Find where the given text appears and provide that cell's center as [x, y] coordinate. 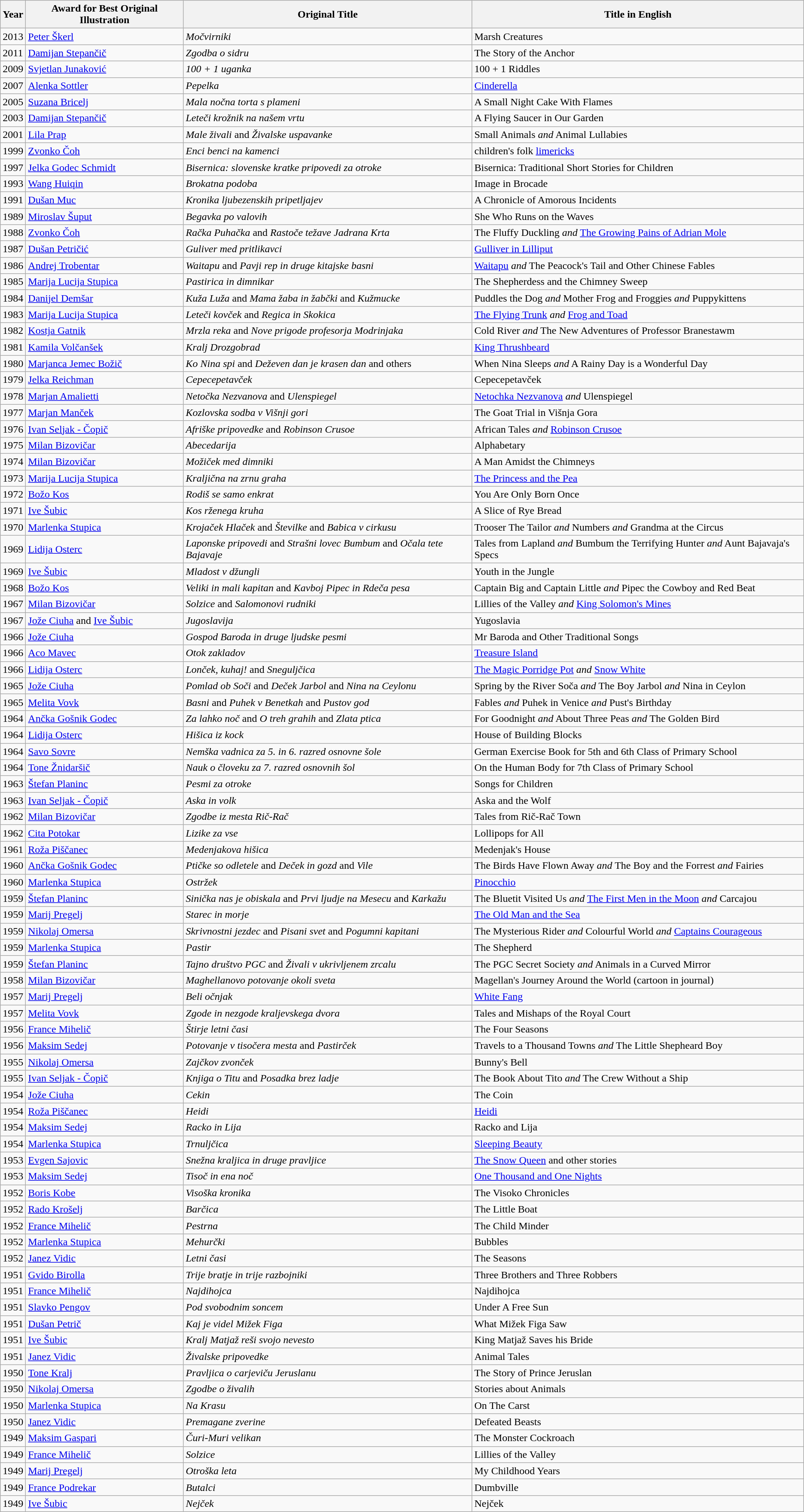
Songs for Children [638, 784]
On the Human Body for 7th Class of Primary School [638, 768]
Kraljična na zrnu graha [328, 478]
Cold River and The New Adventures of Professor Branestawm [638, 331]
Pinocchio [638, 882]
1987 [13, 249]
Kralj Matjaž reši svojo nevesto [328, 1340]
House of Building Blocks [638, 735]
Year [13, 15]
Laponske pripovedi and Strašni lovec Bumbum and Očala tete Bajavaje [328, 549]
The Seasons [638, 1258]
Zgodba o sidru [328, 53]
Lollipops for All [638, 833]
One Thousand and One Nights [638, 1176]
Basni and Puhek v Benetkah and Pustov god [328, 702]
Pastir [328, 947]
Pepelka [328, 86]
2009 [13, 69]
Kostja Gatnik [105, 331]
1968 [13, 588]
Abecedarija [328, 445]
The Goat Trial in Višnja Gora [638, 412]
White Fang [638, 996]
1974 [13, 461]
Cekin [328, 1095]
Lonček, kuhaj! and Sneguljčica [328, 669]
Small Animals and Animal Lullabies [638, 134]
Yugoslavia [638, 620]
Title in English [638, 15]
Stories about Animals [638, 1389]
Animal Tales [638, 1356]
Knjiga o Titu and Posadka brez ladje [328, 1078]
1973 [13, 478]
Danijel Demšar [105, 298]
Waitapu and Pavji rep in druge kitajske basni [328, 266]
Fables and Puhek in Venice and Pust's Birthday [638, 702]
Štirje letni časi [328, 1029]
1983 [13, 315]
The Shepherd [638, 947]
Tales from Rič-Rač Town [638, 817]
Pesmi za otroke [328, 784]
Ko Nina spi and Deževen dan je krasen dan and others [328, 363]
2013 [13, 37]
Gulliver in Lilliput [638, 249]
Waitapu and The Peacock's Tail and Other Chinese Fables [638, 266]
2001 [13, 134]
2005 [13, 102]
Tone Kralj [105, 1373]
Aco Mavec [105, 653]
Snežna kraljica in druge pravljice [328, 1160]
Magellan's Journey Around the World (cartoon in journal) [638, 980]
Lizike za vse [328, 833]
Wang Huiqin [105, 183]
1977 [13, 412]
2003 [13, 118]
Aska in volk [328, 800]
Pravljica o carjeviču Jeruslanu [328, 1373]
The Birds Have Flown Away and The Boy and the Forrest and Fairies [638, 866]
Youth in the Jungle [638, 571]
Miroslav Šuput [105, 216]
Zgodbe iz mesta Rič-Rač [328, 817]
Mladost v džungli [328, 571]
The Mysterious Rider and Colourful World and Captains Courageous [638, 931]
The Book About Tito and The Crew Without a Ship [638, 1078]
Sinička nas je obiskala and Prvi ljudje na Mesecu and Karkažu [328, 898]
1993 [13, 183]
Močvirniki [328, 37]
Butalci [328, 1487]
Rodiš se samo enkrat [328, 495]
Trije bratje in trije razbojniki [328, 1275]
Lillies of the Valley [638, 1454]
For Goodnight and About Three Peas and The Golden Bird [638, 718]
A Flying Saucer in Our Garden [638, 118]
Solzice and Salomonovi rudniki [328, 604]
1982 [13, 331]
Trooser The Tailor and Numbers and Grandma at the Circus [638, 527]
The Four Seasons [638, 1029]
1961 [13, 849]
1997 [13, 167]
The Monster Cockroach [638, 1438]
1988 [13, 233]
Image in Brocade [638, 183]
The Bluetit Visited Us and The First Men in the Moon and Carcajou [638, 898]
A Small Night Cake With Flames [638, 102]
Solzice [328, 1454]
King Thrushbeard [638, 347]
Premagane zverine [328, 1422]
Dušan Petričić [105, 249]
Kos rženega kruha [328, 511]
1989 [13, 216]
Aska and the Wolf [638, 800]
Pod svobodnim soncem [328, 1307]
Otok zakladov [328, 653]
Starec in morje [328, 915]
Savo Sovre [105, 751]
1985 [13, 282]
Dušan Muc [105, 200]
Gospod Baroda in druge ljudske pesmi [328, 637]
The Snow Queen and other stories [638, 1160]
Begavka po valovih [328, 216]
Peter Škerl [105, 37]
Dumbville [638, 1487]
Boris Kobe [105, 1193]
1981 [13, 347]
Na Krasu [328, 1405]
1980 [13, 363]
Leteči kovček and Regica in Skokica [328, 315]
Trnuljčica [328, 1144]
The Fluffy Duckling and The Growing Pains of Adrian Mole [638, 233]
Cinderella [638, 86]
Pestrna [328, 1225]
A Slice of Rye Bread [638, 511]
Kronika ljubezenskih pripetljajev [328, 200]
Živalske pripovedke [328, 1356]
1979 [13, 380]
Zgodbe o živalih [328, 1389]
Zgode in nezgode kraljevskega dvora [328, 1013]
Afriške pripovedke and Robinson Crusoe [328, 429]
Under A Free Sun [638, 1307]
1986 [13, 266]
1970 [13, 527]
Travels to a Thousand Towns and The Little Shepheard Boy [638, 1046]
Tajno društvo PGC and Živali v ukrivljenem zrcalu [328, 964]
1972 [13, 495]
Suzana Bricelj [105, 102]
Bisernica: Traditional Short Stories for Children [638, 167]
What Mižek Figa Saw [638, 1324]
Sleeping Beauty [638, 1144]
She Who Runs on the Waves [638, 216]
Svjetlan Junaković [105, 69]
Jože Ciuha and Ive Šubic [105, 620]
1984 [13, 298]
France Podrekar [105, 1487]
The PGC Secret Society and Animals in a Curved Mirror [638, 964]
The Coin [638, 1095]
Veliki in mali kapitan and Kavboj Pipec in Rdeča pesa [328, 588]
1991 [13, 200]
Medenjak's House [638, 849]
Nemška vadnica za 5. in 6. razred osnovne šole [328, 751]
2011 [13, 53]
Gvido Birolla [105, 1275]
Treasure Island [638, 653]
The Story of Prince Jeruslan [638, 1373]
A Man Amidst the Chimneys [638, 461]
Medenjakova hišica [328, 849]
Original Title [328, 15]
Dušan Petrič [105, 1324]
Krojaček Hlaček and Številke and Babica v cirkusu [328, 527]
Three Brothers and Three Robbers [638, 1275]
Enci benci na kamenci [328, 151]
Potovanje v tisočera mesta and Pastirček [328, 1046]
Rado Krošelj [105, 1209]
My Childhood Years [638, 1471]
Letni časi [328, 1258]
Kamila Volčanšek [105, 347]
1999 [13, 151]
Bisernica: slovenske kratke pripovedi za otroke [328, 167]
100 + 1 uganka [328, 69]
Hišica iz kock [328, 735]
2007 [13, 86]
Guliver med pritlikavci [328, 249]
Kaj je videl Mižek Figa [328, 1324]
Možiček med dimniki [328, 461]
Bunny's Bell [638, 1062]
Zajčkov zvonček [328, 1062]
Čuri-Muri velikan [328, 1438]
The Old Man and the Sea [638, 915]
Netochka Nezvanova and Ulenspiegel [638, 396]
Visoška kronika [328, 1193]
The Visoko Chronicles [638, 1193]
1958 [13, 980]
1971 [13, 511]
The Magic Porridge Pot and Snow White [638, 669]
Mrzla reka and Nove prigode profesorja Modrinjaka [328, 331]
When Nina Sleeps and A Rainy Day is a Wonderful Day [638, 363]
Pastirica in dimnikar [328, 282]
The Princess and the Pea [638, 478]
Lillies of the Valley and King Solomon's Mines [638, 604]
Alenka Sottler [105, 86]
King Matjaž Saves his Bride [638, 1340]
The Shepherdess and the Chimney Sweep [638, 282]
A Chronicle of Amorous Incidents [638, 200]
Marjan Manček [105, 412]
Tales and Mishaps of the Royal Court [638, 1013]
Tisoč in ena noč [328, 1176]
Racko and Lija [638, 1127]
Lila Prap [105, 134]
Marsh Creatures [638, 37]
African Tales and Robinson Crusoe [638, 429]
Otroška leta [328, 1471]
The Child Minder [638, 1225]
Andrej Trobentar [105, 266]
Tone Žnidaršič [105, 768]
Captain Big and Captain Little and Pipec the Cowboy and Red Beat [638, 588]
Male živali and Živalske uspavanke [328, 134]
Slavko Pengov [105, 1307]
Kozlovska sodba v Višnji gori [328, 412]
The Story of the Anchor [638, 53]
Evgen Sajovic [105, 1160]
Za lahko noč and O treh grahih and Zlata ptica [328, 718]
Mehurčki [328, 1242]
Netočka Nezvanova and Ulenspiegel [328, 396]
The Flying Trunk and Frog and Toad [638, 315]
Kuža Luža and Mama žaba in žabčki and Kužmucke [328, 298]
Bubbles [638, 1242]
children's folk limericks [638, 151]
1978 [13, 396]
100 + 1 Riddles [638, 69]
Marjanca Jemec Božič [105, 363]
Račka Puhačka and Rastoče težave Jadrana Krta [328, 233]
Cita Potokar [105, 833]
Tales from Lapland and Bumbum the Terrifying Hunter and Aunt Bajavaja's Specs [638, 549]
Leteči krožnik na našem vrtu [328, 118]
Jugoslavija [328, 620]
Marjan Amalietti [105, 396]
Jelka Reichman [105, 380]
1975 [13, 445]
Brokatna podoba [328, 183]
Beli očnjak [328, 996]
Award for Best Original Illustration [105, 15]
Mala nočna torta s plameni [328, 102]
Racko in Lija [328, 1127]
Defeated Beasts [638, 1422]
Barčica [328, 1209]
German Exercise Book for 5th and 6th Class of Primary School [638, 751]
Ptičke so odletele and Deček in gozd and Vile [328, 866]
Nauk o človeku za 7. razred osnovnih šol [328, 768]
On The Carst [638, 1405]
Ostržek [328, 882]
1976 [13, 429]
Pomlad ob Soči and Deček Jarbol and Nina na Ceylonu [328, 686]
The Little Boat [638, 1209]
Maghellanovo potovanje okoli sveta [328, 980]
You Are Only Born Once [638, 495]
Maksim Gaspari [105, 1438]
Puddles the Dog and Mother Frog and Froggies and Puppykittens [638, 298]
Mr Baroda and Other Traditional Songs [638, 637]
Kralj Drozgobrad [328, 347]
Spring by the River Soča and The Boy Jarbol and Nina in Ceylon [638, 686]
Skrivnostni jezdec and Pisani svet and Pogumni kapitani [328, 931]
Alphabetary [638, 445]
Jelka Godec Schmidt [105, 167]
